Capture the cell that displays the provided text and extract its (x, y) central coordinate. 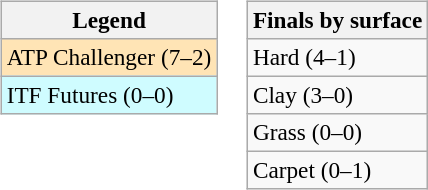
Grass (0–0) (337, 133)
Clay (3–0) (337, 95)
Carpet (0–1) (337, 171)
Finals by surface (337, 20)
ATP Challenger (7–2) (108, 57)
Hard (4–1) (337, 57)
ITF Futures (0–0) (108, 95)
Legend (108, 20)
